From the cell containing the given text, extract its center point as [x, y] coordinate. 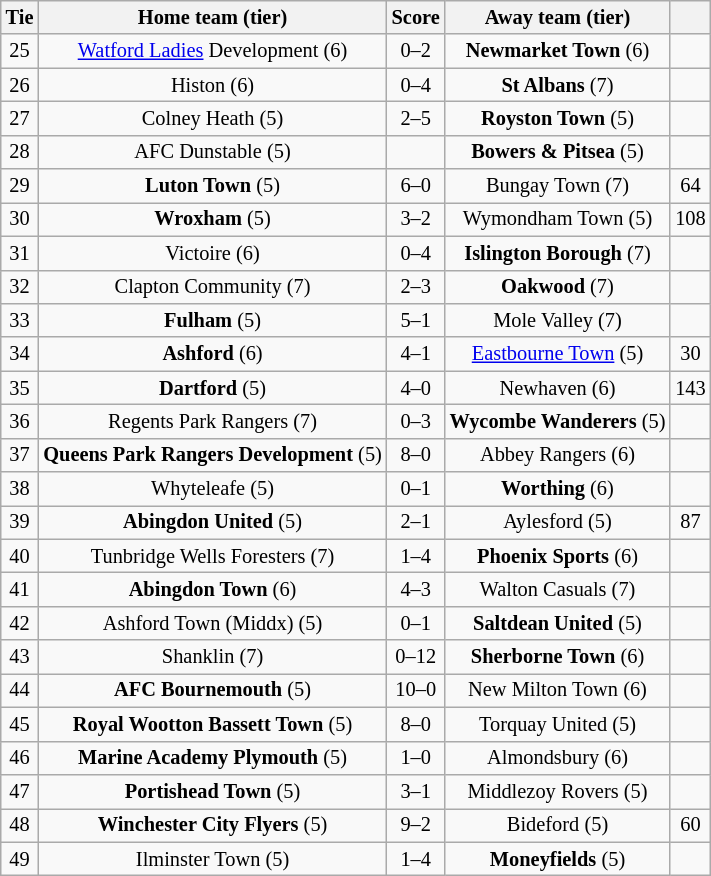
Clapton Community (7) [212, 287]
Torquay United (5) [558, 724]
Oakwood (7) [558, 287]
St Albans (7) [558, 85]
Shanklin (7) [212, 657]
49 [20, 859]
Bideford (5) [558, 825]
Colney Heath (5) [212, 118]
Newhaven (6) [558, 388]
Wycombe Wanderers (5) [558, 421]
35 [20, 388]
0–12 [416, 657]
Dartford (5) [212, 388]
Home team (tier) [212, 17]
3–1 [416, 791]
Ashford (6) [212, 354]
36 [20, 421]
Portishead Town (5) [212, 791]
Abbey Rangers (6) [558, 455]
Aylesford (5) [558, 522]
AFC Bournemouth (5) [212, 690]
0–3 [416, 421]
9–2 [416, 825]
Victoire (6) [212, 253]
Watford Ladies Development (6) [212, 51]
Tunbridge Wells Foresters (7) [212, 556]
Middlezoy Rovers (5) [558, 791]
Almondsbury (6) [558, 758]
Queens Park Rangers Development (5) [212, 455]
33 [20, 320]
5–1 [416, 320]
31 [20, 253]
34 [20, 354]
Fulham (5) [212, 320]
Phoenix Sports (6) [558, 556]
Wymondham Town (5) [558, 219]
26 [20, 85]
Royal Wootton Bassett Town (5) [212, 724]
0–2 [416, 51]
Walton Casuals (7) [558, 589]
10–0 [416, 690]
47 [20, 791]
41 [20, 589]
2–5 [416, 118]
Abingdon Town (6) [212, 589]
37 [20, 455]
29 [20, 186]
Saltdean United (5) [558, 623]
Mole Valley (7) [558, 320]
Bungay Town (7) [558, 186]
Eastbourne Town (5) [558, 354]
AFC Dunstable (5) [212, 152]
48 [20, 825]
Luton Town (5) [212, 186]
27 [20, 118]
25 [20, 51]
New Milton Town (6) [558, 690]
39 [20, 522]
Score [416, 17]
Worthing (6) [558, 489]
28 [20, 152]
64 [690, 186]
32 [20, 287]
87 [690, 522]
Abingdon United (5) [212, 522]
4–1 [416, 354]
Ashford Town (Middx) (5) [212, 623]
Tie [20, 17]
44 [20, 690]
45 [20, 724]
2–1 [416, 522]
Moneyfields (5) [558, 859]
Marine Academy Plymouth (5) [212, 758]
4–3 [416, 589]
46 [20, 758]
143 [690, 388]
Whyteleafe (5) [212, 489]
43 [20, 657]
108 [690, 219]
40 [20, 556]
Regents Park Rangers (7) [212, 421]
Winchester City Flyers (5) [212, 825]
38 [20, 489]
4–0 [416, 388]
2–3 [416, 287]
Newmarket Town (6) [558, 51]
6–0 [416, 186]
Sherborne Town (6) [558, 657]
Away team (tier) [558, 17]
Royston Town (5) [558, 118]
Wroxham (5) [212, 219]
60 [690, 825]
Bowers & Pitsea (5) [558, 152]
1–0 [416, 758]
Ilminster Town (5) [212, 859]
Islington Borough (7) [558, 253]
42 [20, 623]
3–2 [416, 219]
Histon (6) [212, 85]
